Determine the (x, y) coordinate at the center of the cell enclosing the given text.  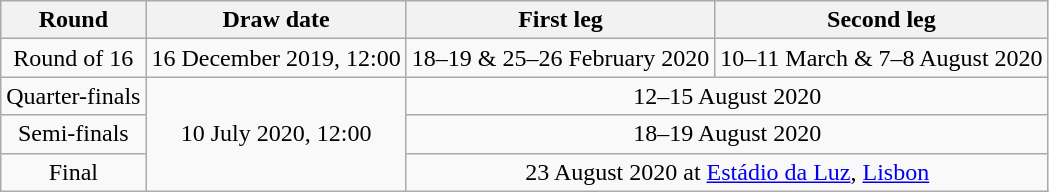
18–19 August 2020 (727, 134)
10 July 2020, 12:00 (276, 134)
10–11 March & 7–8 August 2020 (882, 58)
23 August 2020 at Estádio da Luz, Lisbon (727, 172)
Round of 16 (74, 58)
Second leg (882, 20)
12–15 August 2020 (727, 96)
Round (74, 20)
Semi-finals (74, 134)
Draw date (276, 20)
18–19 & 25–26 February 2020 (560, 58)
16 December 2019, 12:00 (276, 58)
First leg (560, 20)
Quarter-finals (74, 96)
Final (74, 172)
